Output the (X, Y) coordinate of the center of the cell containing the given text.  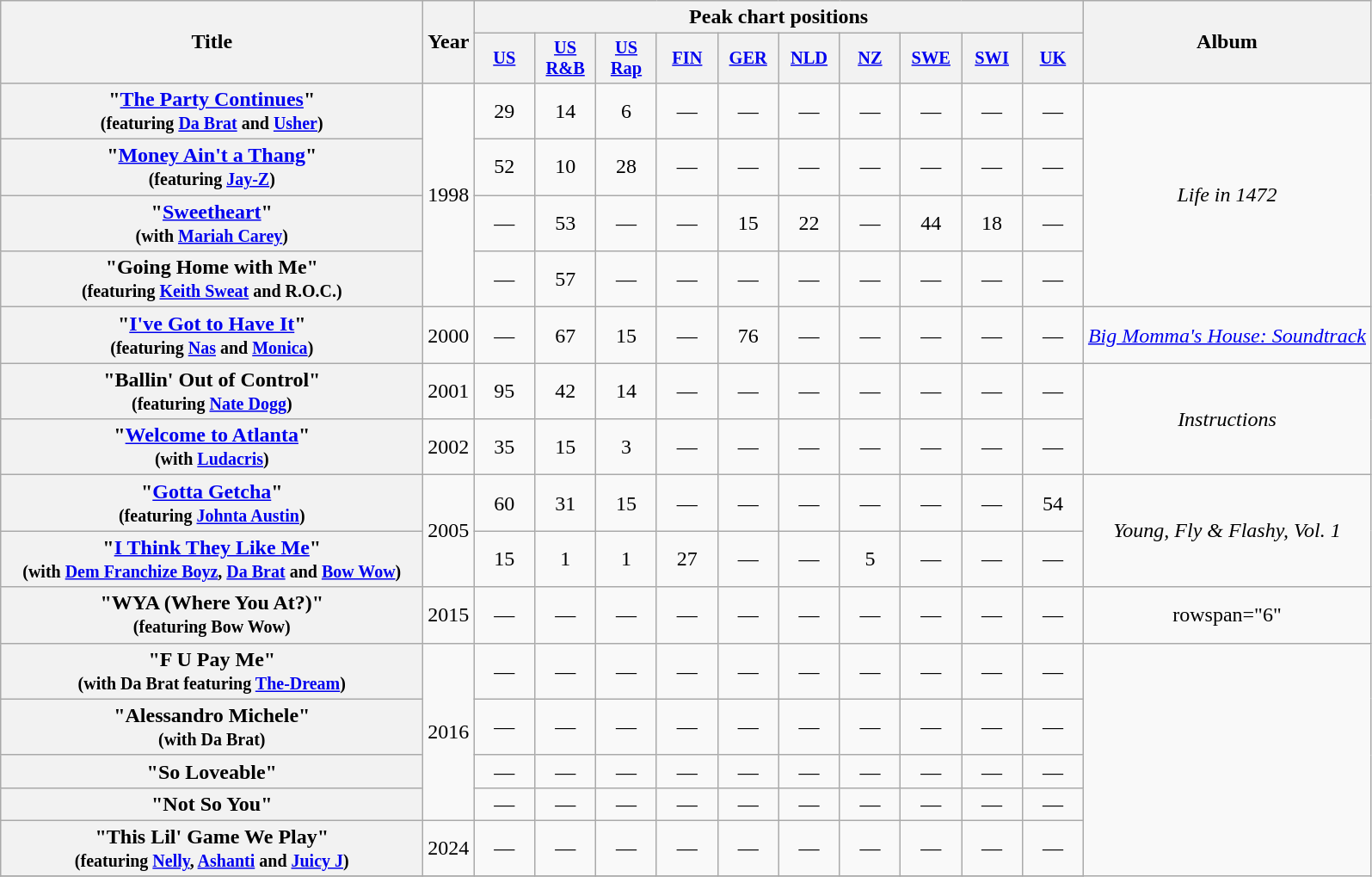
28 (626, 167)
NLD (809, 59)
US R&B (566, 59)
1998 (449, 195)
3 (626, 448)
rowspan="6" (1227, 615)
2024 (449, 849)
18 (993, 224)
"Gotta Getcha" (featuring Johnta Austin) (212, 503)
Title (212, 42)
67 (566, 336)
FIN (686, 59)
Year (449, 42)
Life in 1472 (1227, 195)
Big Momma's House: Soundtrack (1227, 336)
"I've Got to Have It"(featuring Nas and Monica) (212, 336)
"Welcome to Atlanta" (with Ludacris) (212, 448)
57 (566, 279)
27 (686, 559)
"Going Home with Me"(featuring Keith Sweat and R.O.C.) (212, 279)
2005 (449, 531)
"Alessandro Michele" (with Da Brat) (212, 726)
44 (931, 224)
42 (566, 391)
"WYA (Where You At?)" (featuring Bow Wow) (212, 615)
Peak chart positions (779, 17)
95 (504, 391)
31 (566, 503)
5 (871, 559)
"I Think They Like Me" (with Dem Franchize Boyz, Da Brat and Bow Wow) (212, 559)
SWE (931, 59)
GER (748, 59)
2001 (449, 391)
22 (809, 224)
6 (626, 110)
Young, Fly & Flashy, Vol. 1 (1227, 531)
NZ (871, 59)
UK (1053, 59)
54 (1053, 503)
US (504, 59)
"This Lil' Game We Play" (featuring Nelly, Ashanti and Juicy J) (212, 849)
35 (504, 448)
"F U Pay Me" (with Da Brat featuring The-Dream) (212, 671)
2002 (449, 448)
Album (1227, 42)
"Money Ain't a Thang" (featuring Jay-Z) (212, 167)
60 (504, 503)
2016 (449, 732)
"Ballin' Out of Control" (featuring Nate Dogg) (212, 391)
US Rap (626, 59)
SWI (993, 59)
29 (504, 110)
76 (748, 336)
10 (566, 167)
Instructions (1227, 419)
"The Party Continues" (featuring Da Brat and Usher) (212, 110)
2015 (449, 615)
"So Loveable" (212, 771)
52 (504, 167)
"Not So You" (212, 804)
53 (566, 224)
2000 (449, 336)
"Sweetheart" (with Mariah Carey) (212, 224)
